Pinpoint the cell where the given text exists, returning its [x, y] midpoint coordinate. 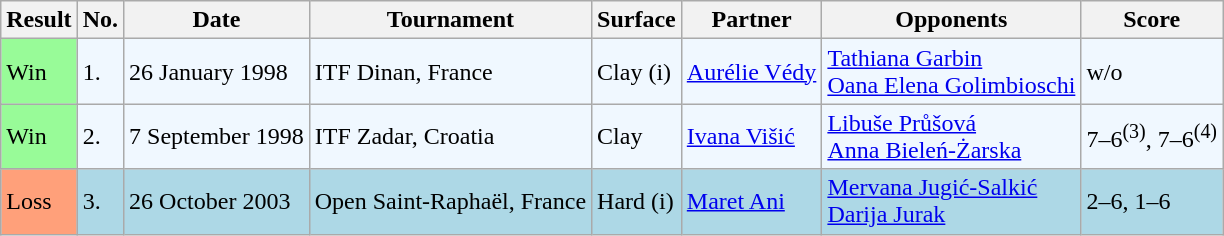
No. [100, 20]
Score [1152, 20]
Tournament [450, 20]
26 October 2003 [217, 202]
3. [100, 202]
Hard (i) [637, 202]
Libuše Průšová Anna Bieleń-Żarska [952, 136]
Date [217, 20]
Opponents [952, 20]
Ivana Višić [752, 136]
Surface [637, 20]
2–6, 1–6 [1152, 202]
2. [100, 136]
Loss [39, 202]
7–6(3), 7–6(4) [1152, 136]
ITF Zadar, Croatia [450, 136]
Tathiana Garbin Oana Elena Golimbioschi [952, 72]
Mervana Jugić-Salkić Darija Jurak [952, 202]
1. [100, 72]
ITF Dinan, France [450, 72]
Clay (i) [637, 72]
Partner [752, 20]
Open Saint-Raphaël, France [450, 202]
Result [39, 20]
7 September 1998 [217, 136]
26 January 1998 [217, 72]
Maret Ani [752, 202]
w/o [1152, 72]
Clay [637, 136]
Aurélie Védy [752, 72]
